Scan for the cell matching the given text and deliver its (X, Y) coordinate at center. 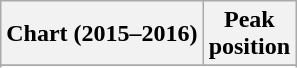
Peakposition (249, 34)
Chart (2015–2016) (102, 34)
